Detect which cell encompasses the target text, then output its (x, y) center coordinate. 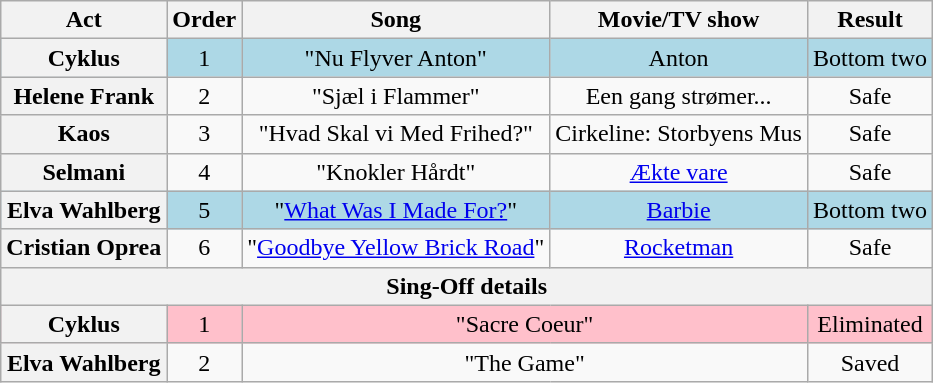
Song (396, 20)
Cirkeline: Storbyens Mus (679, 134)
"Sacre Coeur" (525, 324)
"Goodbye Yellow Brick Road" (396, 248)
"The Game" (525, 362)
5 (204, 210)
Movie/TV show (679, 20)
Kaos (84, 134)
"Knokler Hårdt" (396, 172)
Ækte vare (679, 172)
Anton (679, 58)
"Hvad Skal vi Med Frihed?" (396, 134)
4 (204, 172)
Eliminated (870, 324)
6 (204, 248)
Sing-Off details (467, 286)
Result (870, 20)
Cristian Oprea (84, 248)
Rocketman (679, 248)
Act (84, 20)
"Nu Flyver Anton" (396, 58)
"What Was I Made For?" (396, 210)
Order (204, 20)
"Sjæl i Flammer" (396, 96)
Een gang strømer... (679, 96)
Saved (870, 362)
Selmani (84, 172)
Barbie (679, 210)
Helene Frank (84, 96)
3 (204, 134)
